For the text-containing cell, return its midpoint in [X, Y] coordinate format. 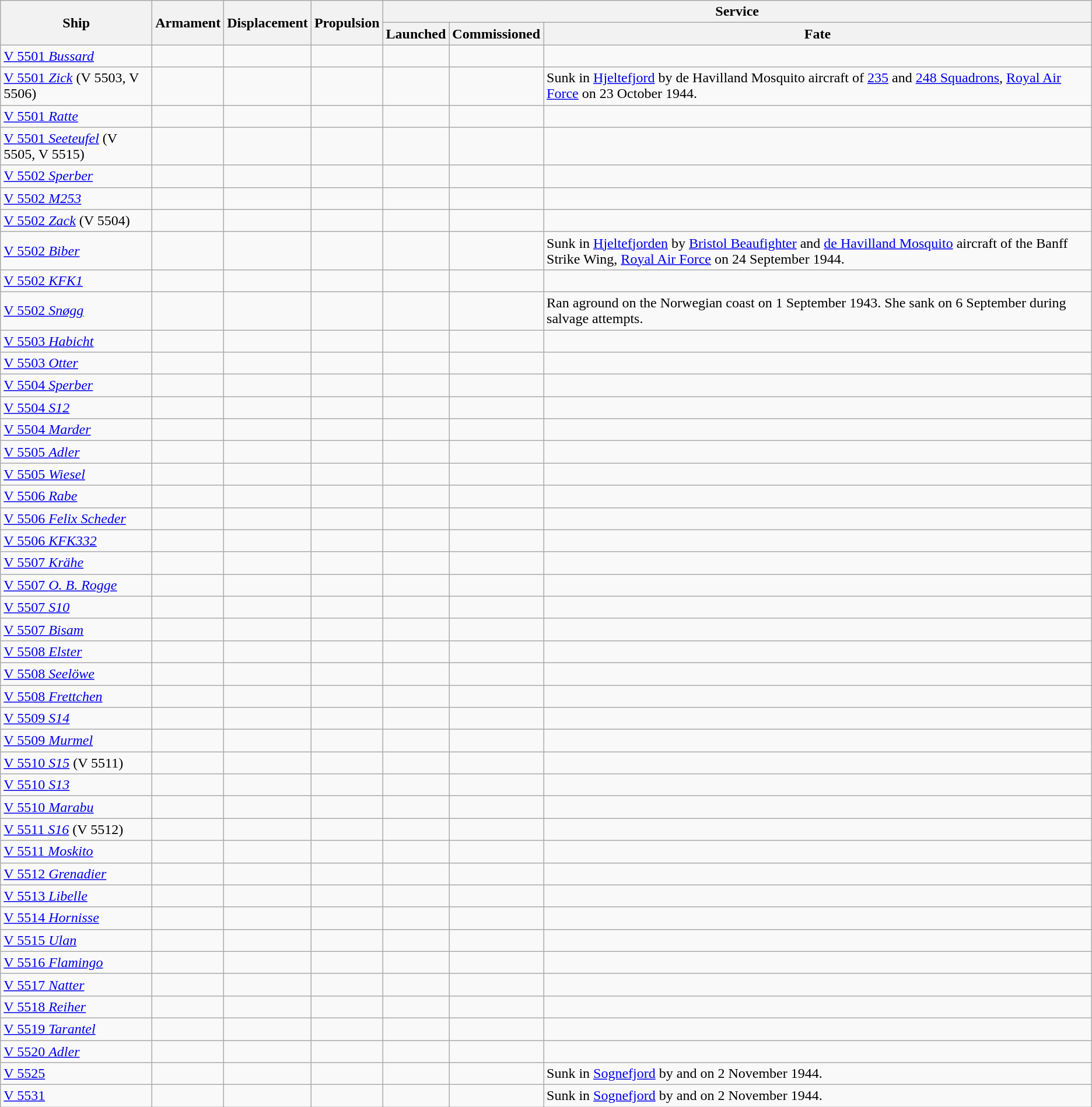
V 5502 M253 [76, 198]
Launched [416, 34]
V 5505 Adler [76, 452]
V 5504 Marder [76, 430]
V 5503 Habicht [76, 341]
V 5501 Zick (V 5503, V 5506) [76, 86]
V 5517 Natter [76, 985]
V 5501 Bussard [76, 56]
V 5506 KFK332 [76, 541]
V 5504 S12 [76, 408]
Ran aground on the Norwegian coast on 1 September 1943. She sank on 6 September during salvage attempts. [818, 310]
Sunk in Hjeltefjorden by Bristol Beaufighter and de Havilland Mosquito aircraft of the Banff Strike Wing, Royal Air Force on 24 September 1944. [818, 251]
V 5501 Seeteufel (V 5505, V 5515) [76, 146]
V 5506 Rabe [76, 496]
Displacement [268, 23]
V 5515 Ulan [76, 940]
V 5508 Elster [76, 651]
V 5512 Grenadier [76, 874]
V 5511 Moskito [76, 852]
V 5507 O. B. Rogge [76, 585]
V 5510 Marabu [76, 807]
Commissioned [496, 34]
V 5518 Reiher [76, 1007]
V 5501 Ratte [76, 116]
V 5510 S15 (V 5511) [76, 763]
V 5502 Biber [76, 251]
V 5508 Frettchen [76, 696]
V 5520 Adler [76, 1052]
Armament [188, 23]
V 5514 Hornisse [76, 918]
V 5507 S10 [76, 607]
Sunk in Hjeltefjord by de Havilland Mosquito aircraft of 235 and 248 Squadrons, Royal Air Force on 23 October 1944. [818, 86]
V 5519 Tarantel [76, 1029]
Fate [818, 34]
V 5505 Wiesel [76, 474]
Service [737, 12]
V 5502 Sperber [76, 176]
V 5516 Flamingo [76, 962]
V 5502 Zack (V 5504) [76, 220]
V 5525 [76, 1074]
Propulsion [346, 23]
V 5509 Murmel [76, 741]
V 5508 Seelöwe [76, 674]
V 5506 Felix Scheder [76, 519]
V 5504 Sperber [76, 386]
V 5502 KFK1 [76, 281]
V 5502 Snøgg [76, 310]
V 5507 Krähe [76, 563]
Ship [76, 23]
V 5511 S16 (V 5512) [76, 829]
V 5510 S13 [76, 785]
V 5513 Libelle [76, 896]
V 5509 S14 [76, 719]
V 5507 Bisam [76, 629]
V 5531 [76, 1096]
V 5503 Otter [76, 363]
